Locate the cell with the specified text and output its [X, Y] center coordinate. 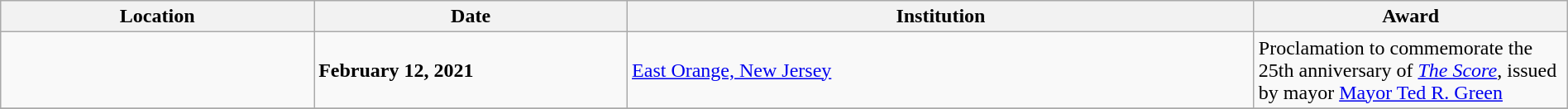
Award [1411, 17]
Location [157, 17]
Proclamation to commemorate the 25th anniversary of The Score, issued by mayor Mayor Ted R. Green [1411, 70]
Date [471, 17]
East Orange, New Jersey [941, 70]
Institution [941, 17]
February 12, 2021 [471, 70]
